Extract the (X, Y) coordinate from the center of the cell holding the provided text.  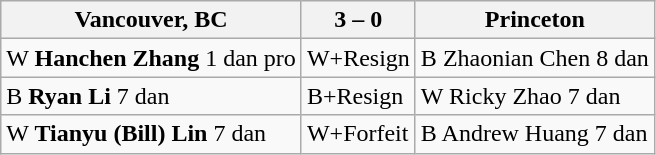
B Zhaonian Chen 8 dan (534, 58)
W Ricky Zhao 7 dan (534, 96)
W+Resign (358, 58)
B Andrew Huang 7 dan (534, 134)
B Ryan Li 7 dan (152, 96)
W+Forfeit (358, 134)
Princeton (534, 20)
Vancouver, BC (152, 20)
W Hanchen Zhang 1 dan pro (152, 58)
W Tianyu (Bill) Lin 7 dan (152, 134)
B+Resign (358, 96)
3 – 0 (358, 20)
